Pinpoint the cell where the given text exists, returning its [X, Y] midpoint coordinate. 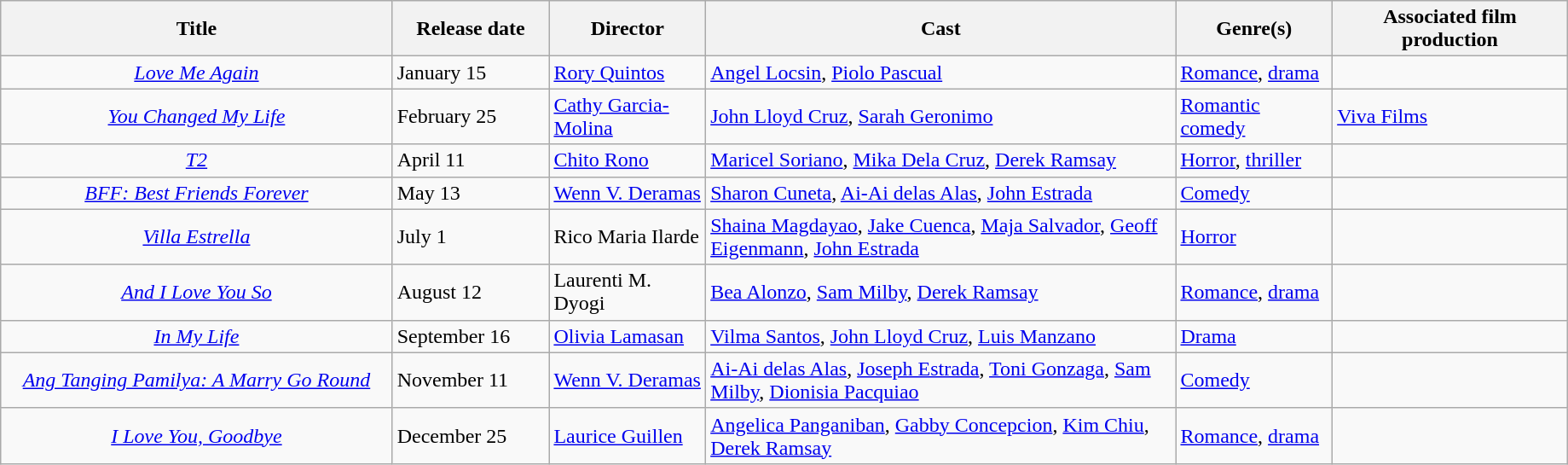
Rico Maria Ilarde [628, 237]
August 12 [471, 292]
April 11 [471, 160]
Olivia Lamasan [628, 336]
T2 [196, 160]
And I Love You So [196, 292]
December 25 [471, 435]
Cast [941, 29]
Release date [471, 29]
Bea Alonzo, Sam Milby, Derek Ramsay [941, 292]
Vilma Santos, John Lloyd Cruz, Luis Manzano [941, 336]
In My Life [196, 336]
May 13 [471, 193]
Drama [1254, 336]
Associated film production [1450, 29]
Romantic comedy [1254, 116]
November 11 [471, 381]
Director [628, 29]
February 25 [471, 116]
Cathy Garcia-Molina [628, 116]
September 16 [471, 336]
Love Me Again [196, 73]
Angel Locsin, Piolo Pascual [941, 73]
Ang Tanging Pamilya: A Marry Go Round [196, 381]
January 15 [471, 73]
Title [196, 29]
Laurice Guillen [628, 435]
Shaina Magdayao, Jake Cuenca, Maja Salvador, Geoff Eigenmann, John Estrada [941, 237]
John Lloyd Cruz, Sarah Geronimo [941, 116]
Villa Estrella [196, 237]
Horror, thriller [1254, 160]
Viva Films [1450, 116]
BFF: Best Friends Forever [196, 193]
You Changed My Life [196, 116]
Genre(s) [1254, 29]
Horror [1254, 237]
Rory Quintos [628, 73]
Laurenti M. Dyogi [628, 292]
Angelica Panganiban, Gabby Concepcion, Kim Chiu, Derek Ramsay [941, 435]
I Love You, Goodbye [196, 435]
Chito Rono [628, 160]
Sharon Cuneta, Ai-Ai delas Alas, John Estrada [941, 193]
July 1 [471, 237]
Maricel Soriano, Mika Dela Cruz, Derek Ramsay [941, 160]
Ai-Ai delas Alas, Joseph Estrada, Toni Gonzaga, Sam Milby, Dionisia Pacquiao [941, 381]
